Find where the given text appears and provide that cell's center as (x, y) coordinate. 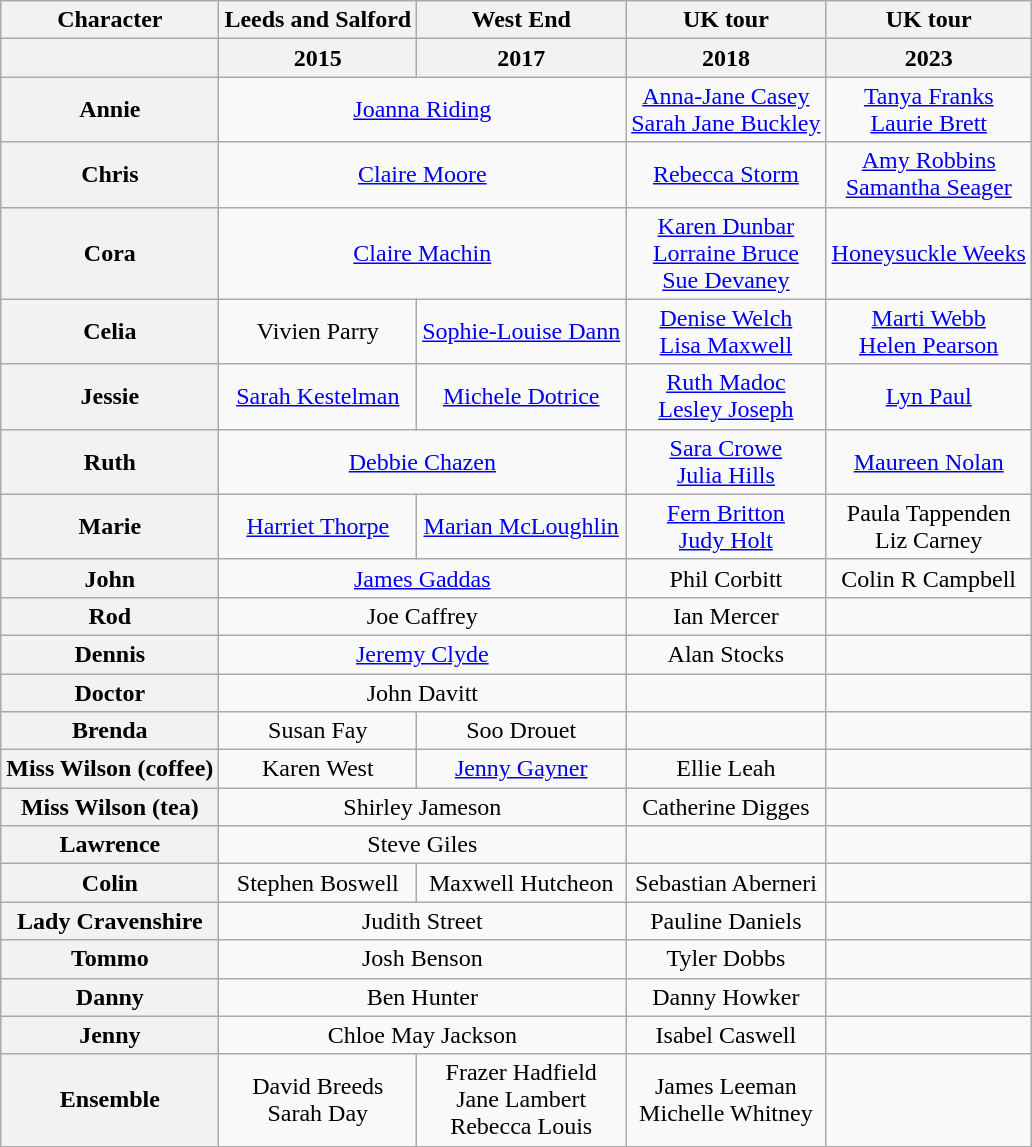
Celia (110, 332)
Phil Corbitt (726, 578)
2017 (522, 58)
Chris (110, 174)
Chloe May Jackson (422, 1035)
James Gaddas (422, 578)
Rebecca Storm (726, 174)
Isabel Caswell (726, 1035)
Ensemble (110, 1100)
Marti WebbHelen Pearson (928, 332)
Ian Mercer (726, 616)
Tyler Dobbs (726, 959)
Pauline Daniels (726, 921)
West End (522, 20)
Sarah Kestelman (318, 396)
Joe Caffrey (422, 616)
Danny Howker (726, 997)
Ellie Leah (726, 769)
Annie (110, 110)
Lyn Paul (928, 396)
Dennis (110, 654)
Soo Drouet (522, 731)
Michele Dotrice (522, 396)
Karen West (318, 769)
Danny (110, 997)
Josh Benson (422, 959)
John Davitt (422, 693)
Marie (110, 526)
Miss Wilson (tea) (110, 807)
Ben Hunter (422, 997)
Maxwell Hutcheon (522, 883)
Claire Machin (422, 253)
Cora (110, 253)
Sebastian Aberneri (726, 883)
Stephen Boswell (318, 883)
Paula TappendenLiz Carney (928, 526)
Harriet Thorpe (318, 526)
Judith Street (422, 921)
Shirley Jameson (422, 807)
Leeds and Salford (318, 20)
James Leeman Michelle Whitney (726, 1100)
Character (110, 20)
Colin R Campbell (928, 578)
Colin (110, 883)
David BreedsSarah Day (318, 1100)
Tanya FranksLaurie Brett (928, 110)
Tommo (110, 959)
Alan Stocks (726, 654)
2023 (928, 58)
Doctor (110, 693)
Lady Cravenshire (110, 921)
Joanna Riding (422, 110)
Lawrence (110, 845)
2015 (318, 58)
Vivien Parry (318, 332)
Brenda (110, 731)
Maureen Nolan (928, 462)
Sara CroweJulia Hills (726, 462)
Fern BrittonJudy Holt (726, 526)
Miss Wilson (coffee) (110, 769)
Ruth MadocLesley Joseph (726, 396)
Honeysuckle Weeks (928, 253)
Debbie Chazen (422, 462)
Jeremy Clyde (422, 654)
Claire Moore (422, 174)
Jessie (110, 396)
Catherine Digges (726, 807)
Steve Giles (422, 845)
Jenny (110, 1035)
Frazer HadfieldJane LambertRebecca Louis (522, 1100)
Anna-Jane CaseySarah Jane Buckley (726, 110)
Sophie-Louise Dann (522, 332)
Amy RobbinsSamantha Seager (928, 174)
Rod (110, 616)
Susan Fay (318, 731)
Jenny Gayner (522, 769)
Marian McLoughlin (522, 526)
Denise WelchLisa Maxwell (726, 332)
Karen DunbarLorraine BruceSue Devaney (726, 253)
Ruth (110, 462)
John (110, 578)
2018 (726, 58)
